Locate the cell with the specified text and output its (X, Y) center coordinate. 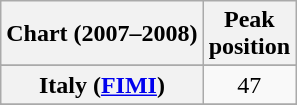
Chart (2007–2008) (102, 34)
47 (249, 85)
Italy (FIMI) (102, 85)
Peakposition (249, 34)
